Extract the [x, y] coordinate from the center of the cell holding the provided text.  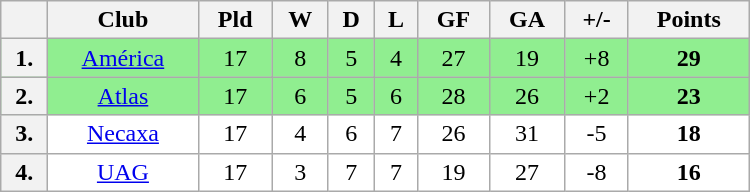
31 [527, 134]
Atlas [124, 96]
3. [24, 134]
D [351, 20]
4. [24, 172]
GA [527, 20]
28 [454, 96]
1. [24, 58]
23 [688, 96]
+2 [596, 96]
Pld [235, 20]
18 [688, 134]
-8 [596, 172]
América [124, 58]
L [396, 20]
2. [24, 96]
8 [300, 58]
29 [688, 58]
GF [454, 20]
Points [688, 20]
16 [688, 172]
Necaxa [124, 134]
UAG [124, 172]
W [300, 20]
+8 [596, 58]
Club [124, 20]
3 [300, 172]
-5 [596, 134]
+/- [596, 20]
